Return [x, y] of the center of cell containing provided text 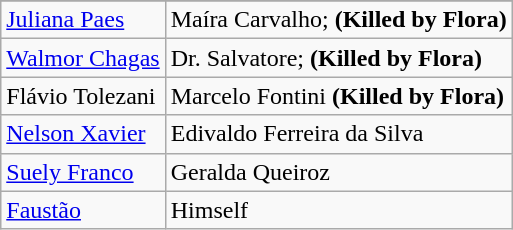
Flávio Tolezani [83, 96]
Geralda Queiroz [338, 172]
Marcelo Fontini (Killed by Flora) [338, 96]
Dr. Salvatore; (Killed by Flora) [338, 58]
Walmor Chagas [83, 58]
Edivaldo Ferreira da Silva [338, 134]
Faustão [83, 210]
Suely Franco [83, 172]
Maíra Carvalho; (Killed by Flora) [338, 20]
Juliana Paes [83, 20]
Nelson Xavier [83, 134]
Himself [338, 210]
